Output the (x, y) coordinate of the center of the cell containing the given text.  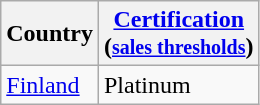
Platinum (178, 85)
Certification(sales thresholds) (178, 34)
Finland (50, 85)
Country (50, 34)
